Identify which cell holds the provided text, then report its [x, y] central coordinate. 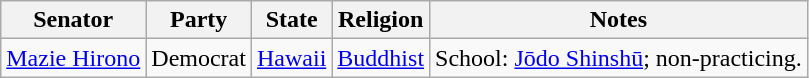
Religion [381, 20]
Buddhist [381, 58]
State [291, 20]
Mazie Hirono [74, 58]
Democrat [199, 58]
Hawaii [291, 58]
School: Jōdo Shinshū; non-practicing. [619, 58]
Senator [74, 20]
Party [199, 20]
Notes [619, 20]
